Capture the cell that displays the provided text and extract its [x, y] central coordinate. 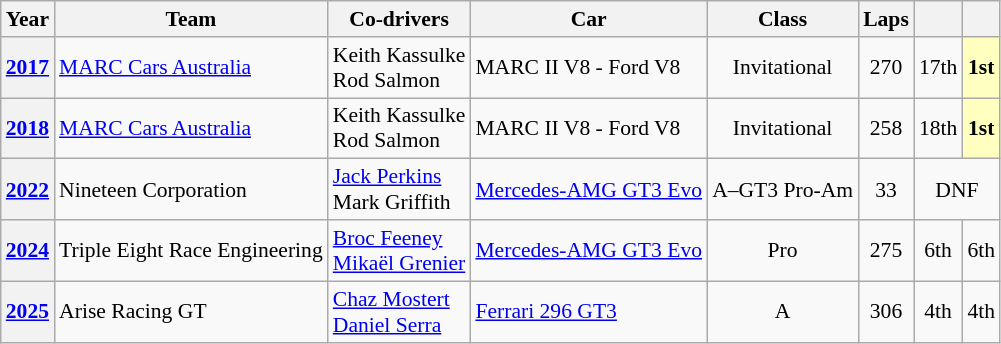
Chaz Mostert Daniel Serra [400, 312]
270 [886, 68]
Class [782, 19]
275 [886, 250]
2025 [28, 312]
18th [938, 128]
Triple Eight Race Engineering [191, 250]
2018 [28, 128]
Nineteen Corporation [191, 190]
Jack Perkins Mark Griffith [400, 190]
Pro [782, 250]
A–GT3 Pro-Am [782, 190]
2022 [28, 190]
17th [938, 68]
258 [886, 128]
Co-drivers [400, 19]
Broc Feeney Mikaël Grenier [400, 250]
306 [886, 312]
A [782, 312]
Car [588, 19]
Team [191, 19]
Arise Racing GT [191, 312]
2024 [28, 250]
33 [886, 190]
Laps [886, 19]
2017 [28, 68]
Ferrari 296 GT3 [588, 312]
DNF [957, 190]
Year [28, 19]
